Scan for the cell matching the given text and deliver its [X, Y] coordinate at center. 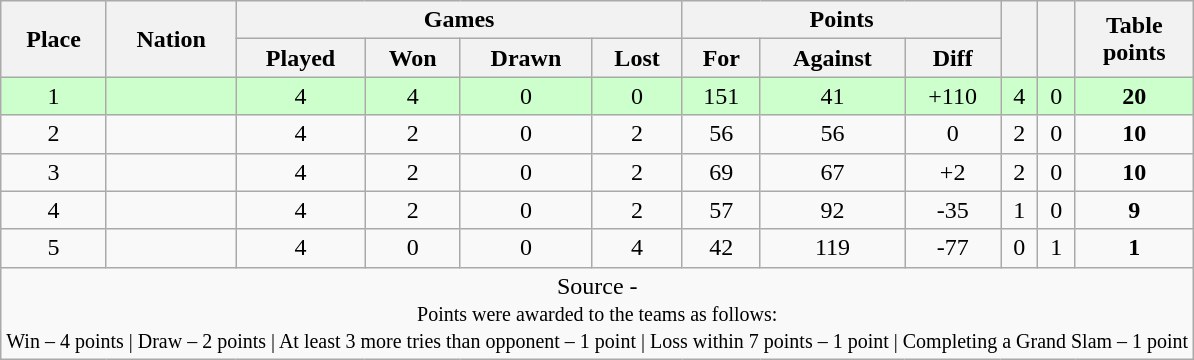
41 [832, 96]
Nation [170, 39]
Won [412, 58]
151 [721, 96]
Lost [638, 58]
92 [832, 210]
3 [54, 172]
Tablepoints [1134, 39]
+2 [953, 172]
9 [1134, 210]
119 [832, 248]
20 [1134, 96]
Games [460, 20]
Place [54, 39]
-35 [953, 210]
69 [721, 172]
+110 [953, 96]
Diff [953, 58]
57 [721, 210]
67 [832, 172]
5 [54, 248]
-77 [953, 248]
Against [832, 58]
Played [300, 58]
For [721, 58]
42 [721, 248]
Drawn [526, 58]
Points [841, 20]
